Return (x, y) of the center of cell containing provided text 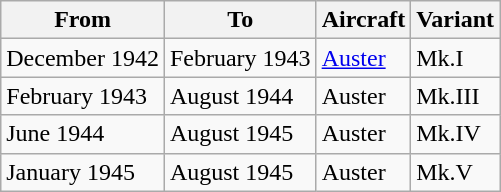
January 1945 (83, 172)
August 1944 (240, 96)
December 1942 (83, 58)
June 1944 (83, 134)
Mk.IV (456, 134)
Variant (456, 20)
Aircraft (364, 20)
Mk.III (456, 96)
From (83, 20)
Mk.I (456, 58)
To (240, 20)
Mk.V (456, 172)
